Identify which cell holds the provided text, then report its [x, y] central coordinate. 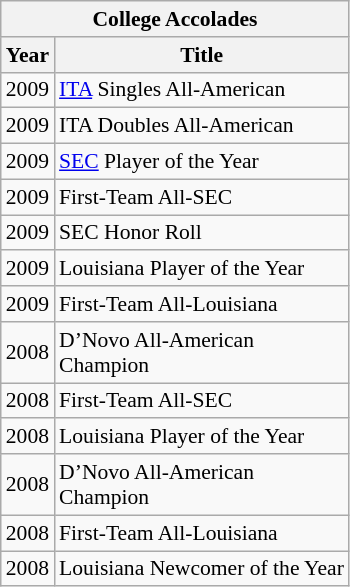
Louisiana Newcomer of the Year [202, 569]
SEC Player of the Year [202, 162]
College Accolades [175, 19]
ITA Singles All-American [202, 90]
SEC Honor Roll [202, 233]
Year [28, 55]
Title [202, 55]
ITA Doubles All-American [202, 126]
